Scan for the cell matching the given text and deliver its [X, Y] coordinate at center. 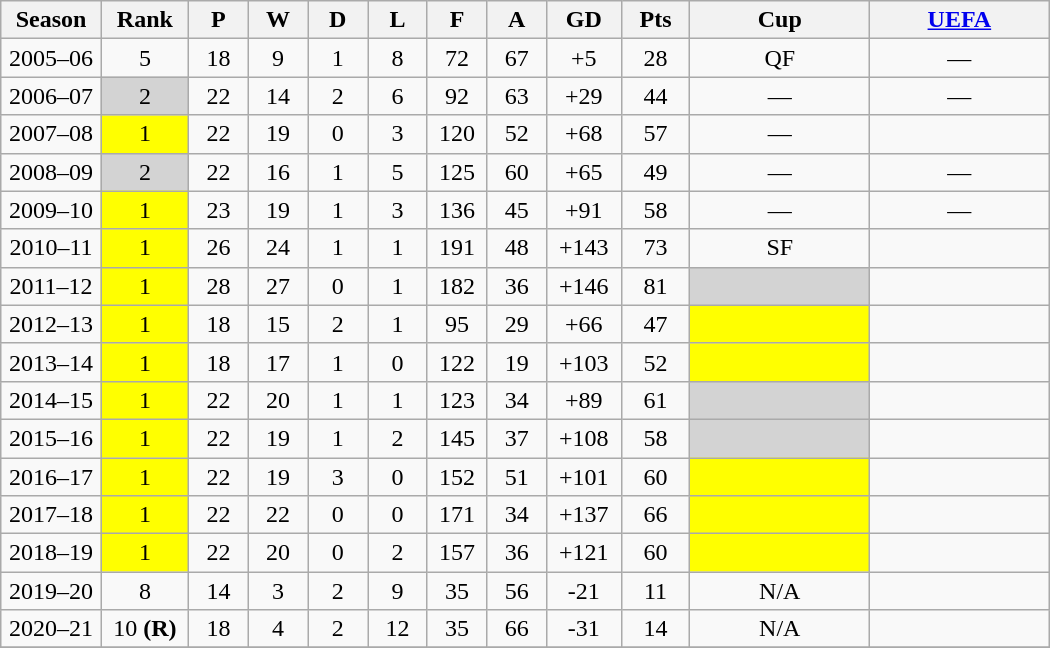
61 [656, 400]
6 [398, 96]
+68 [584, 134]
2013–14 [51, 362]
122 [457, 362]
26 [219, 248]
29 [517, 324]
Rank [144, 20]
123 [457, 400]
171 [457, 515]
47 [656, 324]
F [457, 20]
63 [517, 96]
37 [517, 438]
Season [51, 20]
11 [656, 591]
2005–06 [51, 58]
27 [278, 286]
45 [517, 210]
Cup [780, 20]
QF [780, 58]
2016–17 [51, 477]
12 [398, 629]
Pts [656, 20]
4 [278, 629]
2020–21 [51, 629]
-21 [584, 591]
2008–09 [51, 172]
23 [219, 210]
A [517, 20]
2012–13 [51, 324]
+66 [584, 324]
16 [278, 172]
48 [517, 248]
+101 [584, 477]
+89 [584, 400]
+146 [584, 286]
17 [278, 362]
+137 [584, 515]
73 [656, 248]
D [338, 20]
120 [457, 134]
+65 [584, 172]
136 [457, 210]
+103 [584, 362]
182 [457, 286]
67 [517, 58]
81 [656, 286]
145 [457, 438]
2014–15 [51, 400]
10 (R) [144, 629]
UEFA [960, 20]
49 [656, 172]
2018–19 [51, 553]
2007–08 [51, 134]
2006–07 [51, 96]
2009–10 [51, 210]
15 [278, 324]
2017–18 [51, 515]
2010–11 [51, 248]
+108 [584, 438]
72 [457, 58]
W [278, 20]
SF [780, 248]
GD [584, 20]
157 [457, 553]
+91 [584, 210]
2011–12 [51, 286]
2019–20 [51, 591]
56 [517, 591]
44 [656, 96]
2015–16 [51, 438]
191 [457, 248]
+5 [584, 58]
125 [457, 172]
24 [278, 248]
+143 [584, 248]
95 [457, 324]
-31 [584, 629]
P [219, 20]
L [398, 20]
92 [457, 96]
+29 [584, 96]
+121 [584, 553]
57 [656, 134]
152 [457, 477]
51 [517, 477]
